Output the [x, y] coordinate of the center of the cell containing the given text.  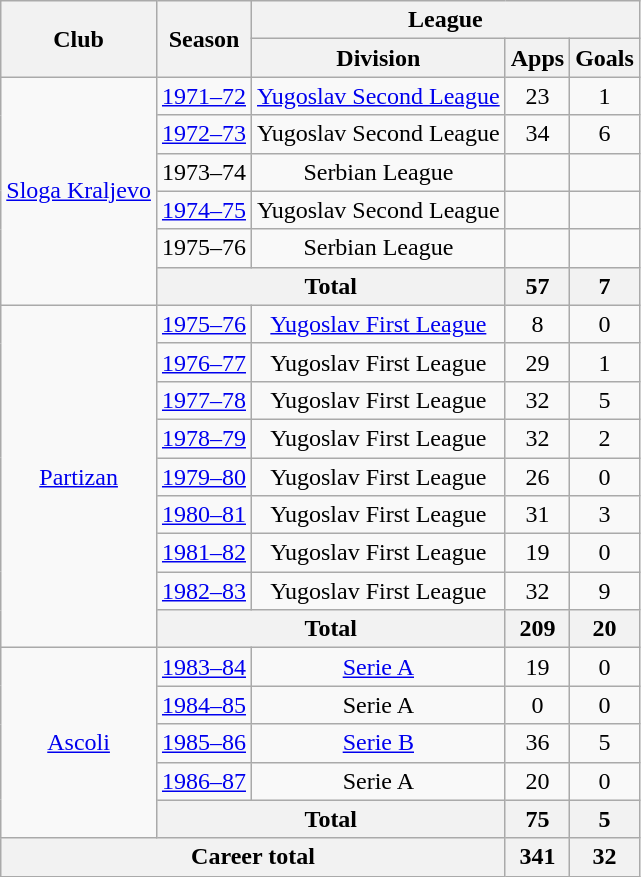
Serie B [379, 743]
7 [605, 286]
29 [537, 362]
26 [537, 477]
1973–74 [204, 172]
1974–75 [204, 210]
1976–77 [204, 362]
1978–79 [204, 438]
Division [379, 58]
1972–73 [204, 134]
3 [605, 515]
2 [605, 438]
Club [79, 39]
1977–78 [204, 400]
1986–87 [204, 781]
1984–85 [204, 705]
Season [204, 39]
209 [537, 629]
Career total [253, 857]
1985–86 [204, 743]
1982–83 [204, 591]
341 [537, 857]
8 [537, 324]
1981–82 [204, 553]
Sloga Kraljevo [79, 191]
6 [605, 134]
31 [537, 515]
57 [537, 286]
1983–84 [204, 667]
36 [537, 743]
League [446, 20]
Ascoli [79, 743]
1980–81 [204, 515]
Partizan [79, 476]
75 [537, 819]
1979–80 [204, 477]
Apps [537, 58]
1971–72 [204, 96]
Goals [605, 58]
23 [537, 96]
34 [537, 134]
9 [605, 591]
